Find where the given text appears and provide that cell's center as (X, Y) coordinate. 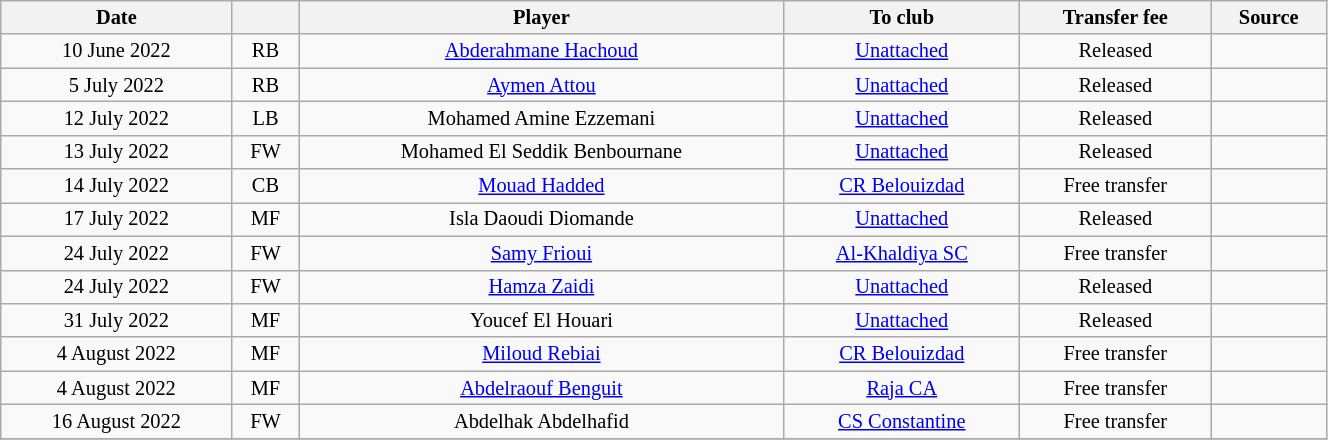
31 July 2022 (116, 320)
Source (1269, 17)
Youcef El Houari (542, 320)
Raja CA (902, 388)
Mohamed Amine Ezzemani (542, 118)
Abdelraouf Benguit (542, 388)
5 July 2022 (116, 85)
Abdelhak Abdelhafid (542, 421)
16 August 2022 (116, 421)
17 July 2022 (116, 219)
Al-Khaldiya SC (902, 253)
CS Constantine (902, 421)
Hamza Zaidi (542, 287)
Abderahmane Hachoud (542, 51)
CB (266, 186)
Date (116, 17)
10 June 2022 (116, 51)
Samy Frioui (542, 253)
Mohamed El Seddik Benbournane (542, 152)
Aymen Attou (542, 85)
12 July 2022 (116, 118)
Mouad Hadded (542, 186)
Miloud Rebiai (542, 354)
LB (266, 118)
13 July 2022 (116, 152)
Player (542, 17)
To club (902, 17)
Transfer fee (1116, 17)
14 July 2022 (116, 186)
Isla Daoudi Diomande (542, 219)
